Detect which cell encompasses the target text, then output its [x, y] center coordinate. 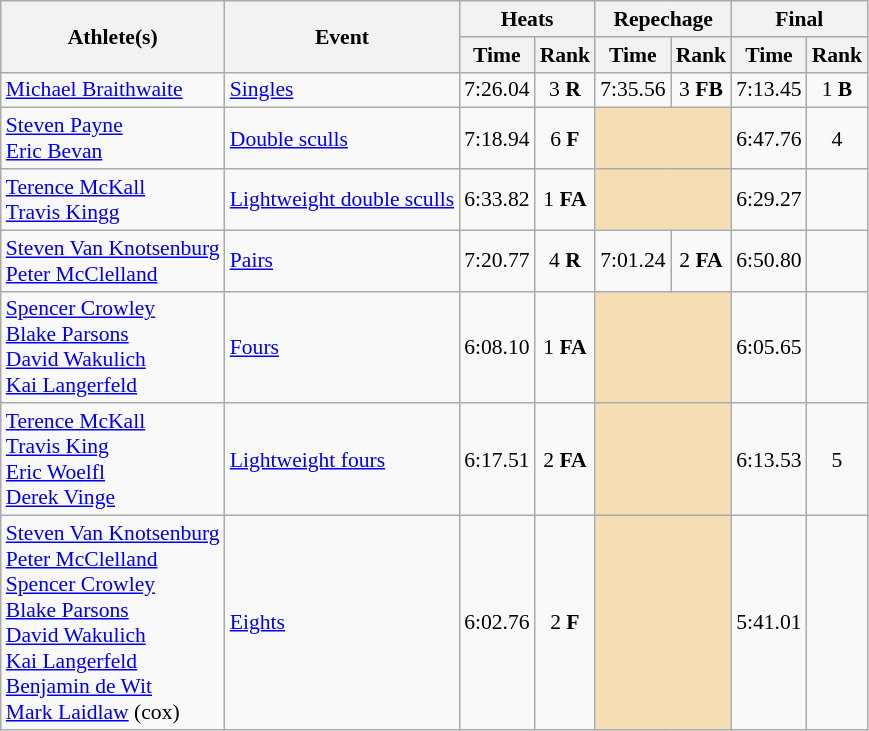
5 [838, 460]
Spencer CrowleyBlake ParsonsDavid WakulichKai Langerfeld [113, 347]
6:33.82 [496, 200]
3 FB [702, 90]
Eights [342, 623]
Steven Van KnotsenburgPeter McClellandSpencer CrowleyBlake ParsonsDavid WakulichKai LangerfeldBenjamin de WitMark Laidlaw (cox) [113, 623]
5:41.01 [768, 623]
7:20.77 [496, 260]
Michael Braithwaite [113, 90]
4 [838, 138]
7:26.04 [496, 90]
Steven PayneEric Bevan [113, 138]
Lightweight fours [342, 460]
2 F [566, 623]
6:02.76 [496, 623]
Event [342, 36]
3 R [566, 90]
Singles [342, 90]
Athlete(s) [113, 36]
Repechage [663, 19]
Pairs [342, 260]
7:18.94 [496, 138]
Fours [342, 347]
6:08.10 [496, 347]
6:17.51 [496, 460]
Double sculls [342, 138]
Lightweight double sculls [342, 200]
Steven Van KnotsenburgPeter McClelland [113, 260]
7:01.24 [632, 260]
Heats [527, 19]
Terence McKallTravis Kingg [113, 200]
7:13.45 [768, 90]
1 B [838, 90]
4 R [566, 260]
Terence McKallTravis KingEric WoelflDerek Vinge [113, 460]
7:35.56 [632, 90]
6 F [566, 138]
6:47.76 [768, 138]
6:05.65 [768, 347]
Final [799, 19]
6:13.53 [768, 460]
6:50.80 [768, 260]
6:29.27 [768, 200]
